Determine the [x, y] coordinate at the center of the cell enclosing the given text.  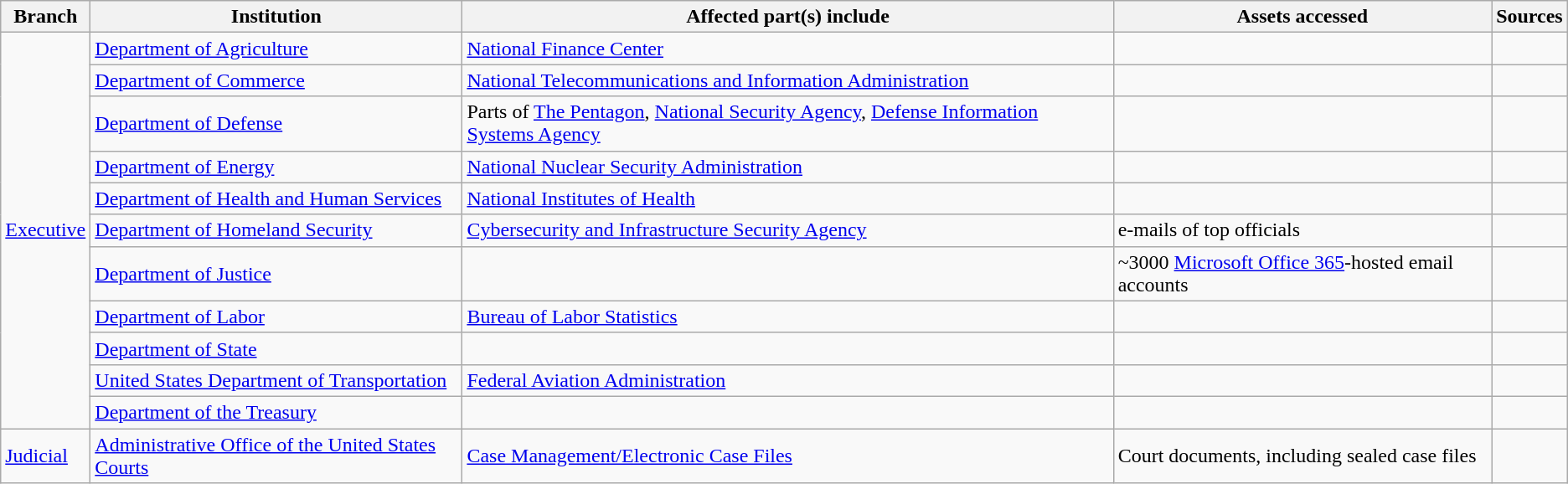
Affected part(s) include [787, 17]
Institution [276, 17]
National Telecommunications and Information Administration [787, 80]
~3000 Microsoft Office 365-hosted email accounts [1302, 273]
Department of Labor [276, 317]
Cybersecurity and Infrastructure Security Agency [787, 230]
Department of Energy [276, 167]
Department of Health and Human Services [276, 198]
Judicial [45, 456]
Federal Aviation Administration [787, 380]
Department of State [276, 348]
Branch [45, 17]
e-mails of top officials [1302, 230]
Department of the Treasury [276, 412]
National Finance Center [787, 49]
Executive [45, 231]
Department of Commerce [276, 80]
Court documents, including sealed case files [1302, 456]
Assets accessed [1302, 17]
Parts of The Pentagon, National Security Agency, Defense Information Systems Agency [787, 124]
National Nuclear Security Administration [787, 167]
Administrative Office of the United States Courts [276, 456]
Department of Agriculture [276, 49]
Department of Defense [276, 124]
National Institutes of Health [787, 198]
United States Department of Transportation [276, 380]
Bureau of Labor Statistics [787, 317]
Department of Justice [276, 273]
Sources [1529, 17]
Case Management/Electronic Case Files [787, 456]
Department of Homeland Security [276, 230]
